Identify which cell holds the provided text, then report its [X, Y] central coordinate. 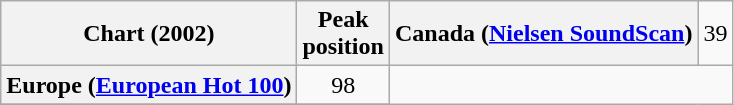
Canada (Nielsen SoundScan) [543, 34]
98 [343, 85]
39 [716, 34]
Peakposition [343, 34]
Europe (European Hot 100) [149, 85]
Chart (2002) [149, 34]
